Scan for the cell matching the given text and deliver its (x, y) coordinate at center. 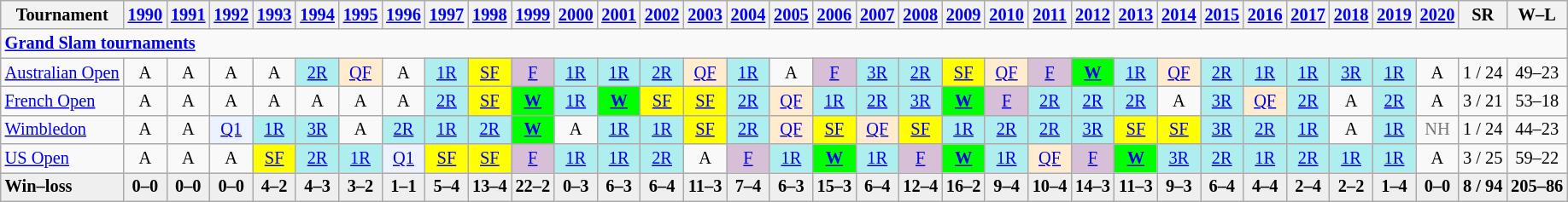
16–2 (963, 187)
14–3 (1092, 187)
W–L (1537, 14)
22–2 (533, 187)
1996 (403, 14)
SR (1483, 14)
7–4 (748, 187)
59–22 (1537, 159)
1993 (274, 14)
44–23 (1537, 130)
5–4 (447, 187)
Wimbledon (62, 130)
2007 (877, 14)
2–4 (1308, 187)
9–4 (1006, 187)
1999 (533, 14)
1–1 (403, 187)
3–2 (360, 187)
9–3 (1179, 187)
12–4 (920, 187)
4–3 (317, 187)
15–3 (834, 187)
1995 (360, 14)
2003 (705, 14)
53–18 (1537, 101)
1992 (231, 14)
2017 (1308, 14)
2014 (1179, 14)
1991 (188, 14)
2020 (1437, 14)
3 / 21 (1483, 101)
2005 (791, 14)
2001 (618, 14)
13–4 (489, 187)
2006 (834, 14)
3 / 25 (1483, 159)
Win–loss (62, 187)
2012 (1092, 14)
4–2 (274, 187)
205–86 (1537, 187)
Tournament (62, 14)
2000 (576, 14)
Grand Slam tournaments (784, 43)
1998 (489, 14)
4–4 (1265, 187)
0–3 (576, 187)
1997 (447, 14)
2019 (1394, 14)
2008 (920, 14)
Australian Open (62, 72)
2016 (1265, 14)
NH (1437, 130)
1–4 (1394, 187)
2004 (748, 14)
French Open (62, 101)
1990 (145, 14)
2009 (963, 14)
8 / 94 (1483, 187)
1994 (317, 14)
US Open (62, 159)
10–4 (1050, 187)
2010 (1006, 14)
49–23 (1537, 72)
2011 (1050, 14)
2002 (662, 14)
2–2 (1351, 187)
2015 (1222, 14)
2018 (1351, 14)
2013 (1136, 14)
